Pinpoint the cell where the given text exists, returning its [X, Y] midpoint coordinate. 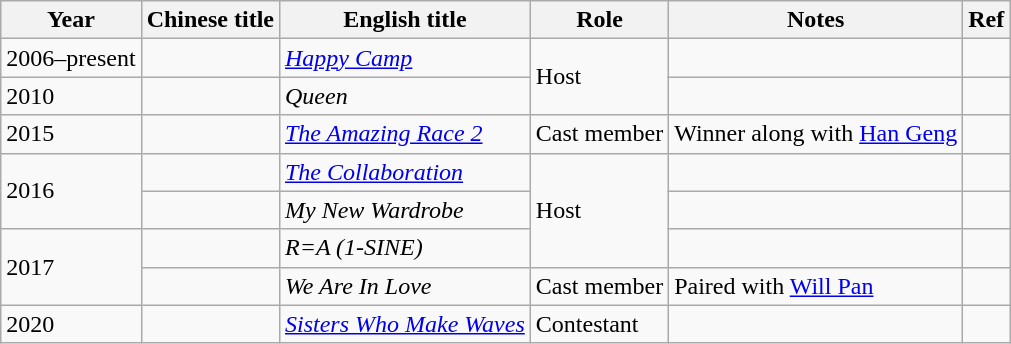
Year [71, 20]
Queen [404, 96]
2016 [71, 191]
We Are In Love [404, 286]
Ref [986, 20]
Winner along with Han Geng [816, 134]
Paired with Will Pan [816, 286]
R=A (1-SINE) [404, 248]
2010 [71, 96]
Happy Camp [404, 58]
My New Wardrobe [404, 210]
Role [599, 20]
The Amazing Race 2 [404, 134]
Notes [816, 20]
2015 [71, 134]
English title [404, 20]
2020 [71, 324]
Contestant [599, 324]
Sisters Who Make Waves [404, 324]
Chinese title [210, 20]
2006–present [71, 58]
The Collaboration [404, 172]
2017 [71, 267]
